Detect which cell encompasses the target text, then output its [x, y] center coordinate. 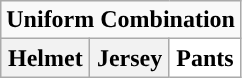
Jersey [130, 58]
Uniform Combination [121, 20]
Pants [204, 58]
Helmet [46, 58]
